From the cell containing the given text, extract its center point as (X, Y) coordinate. 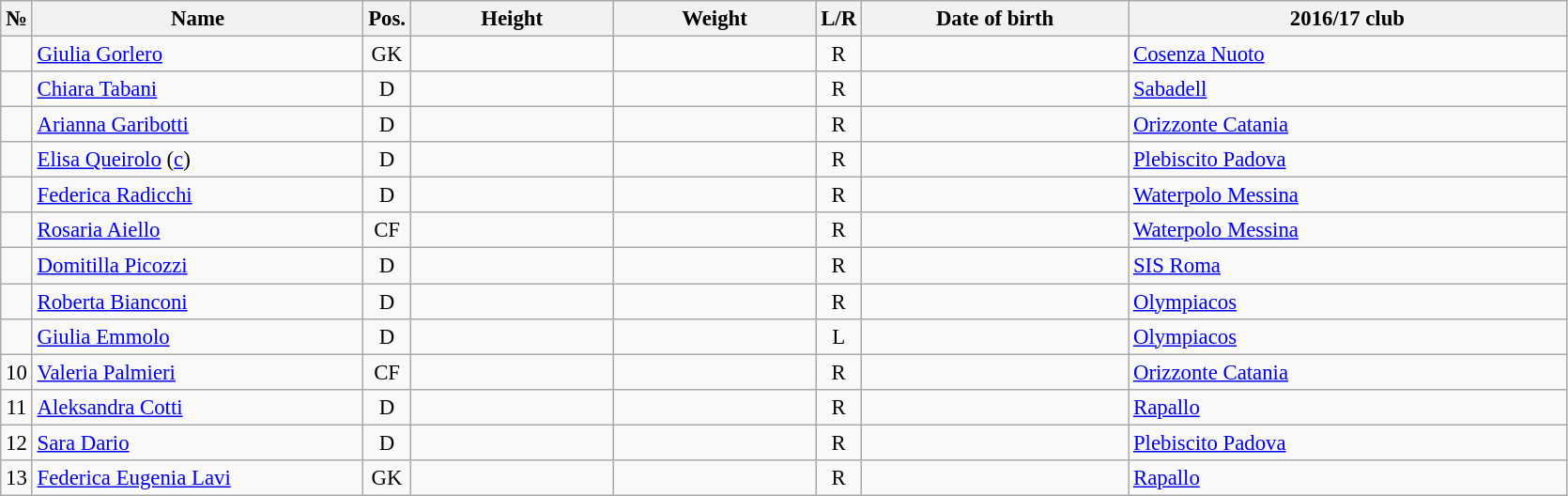
Weight (715, 19)
Federica Eugenia Lavi (197, 478)
Pos. (387, 19)
Valeria Palmieri (197, 372)
10 (17, 372)
Height (512, 19)
L (839, 336)
Cosenza Nuoto (1348, 54)
Elisa Queirolo (c) (197, 160)
Chiara Tabani (197, 89)
Aleksandra Cotti (197, 407)
Giulia Gorlero (197, 54)
2016/17 club (1348, 19)
Domitilla Picozzi (197, 266)
Sabadell (1348, 89)
13 (17, 478)
Giulia Emmolo (197, 336)
Roberta Bianconi (197, 302)
Date of birth (994, 19)
№ (17, 19)
L/R (839, 19)
Name (197, 19)
Arianna Garibotti (197, 125)
Rosaria Aiello (197, 230)
SIS Roma (1348, 266)
11 (17, 407)
Sara Dario (197, 442)
12 (17, 442)
Federica Radicchi (197, 195)
